For the text-containing cell, return its midpoint in [X, Y] coordinate format. 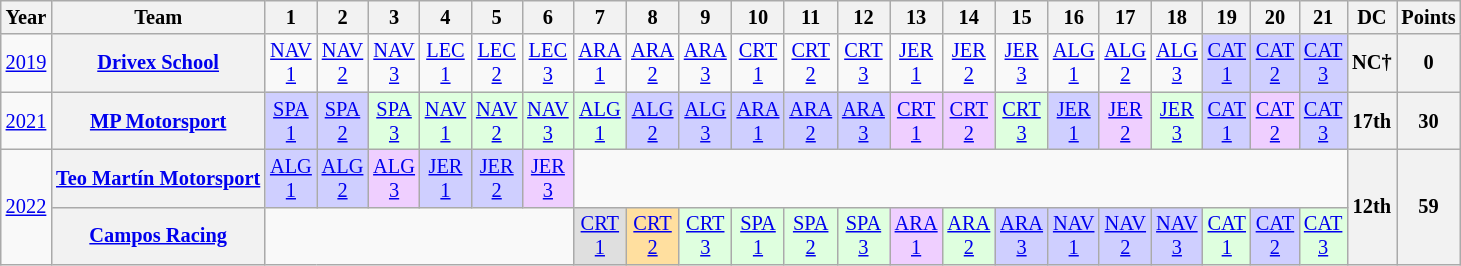
Year [26, 17]
NC† [1372, 63]
11 [810, 17]
4 [446, 17]
9 [706, 17]
Drivex School [158, 63]
12th [1372, 206]
2021 [26, 121]
Teo Martín Motorsport [158, 178]
2019 [26, 63]
19 [1227, 17]
Points [1429, 17]
2022 [26, 206]
1 [291, 17]
0 [1429, 63]
21 [1323, 17]
18 [1177, 17]
17th [1372, 121]
12 [864, 17]
LEC3 [548, 63]
8 [652, 17]
10 [758, 17]
Campos Racing [158, 236]
LEC1 [446, 63]
LEC2 [496, 63]
5 [496, 17]
15 [1022, 17]
59 [1429, 206]
7 [600, 17]
17 [1125, 17]
13 [916, 17]
3 [394, 17]
6 [548, 17]
30 [1429, 121]
20 [1275, 17]
16 [1074, 17]
Team [158, 17]
MP Motorsport [158, 121]
14 [968, 17]
2 [343, 17]
DC [1372, 17]
